Locate the cell with the specified text and output its (x, y) center coordinate. 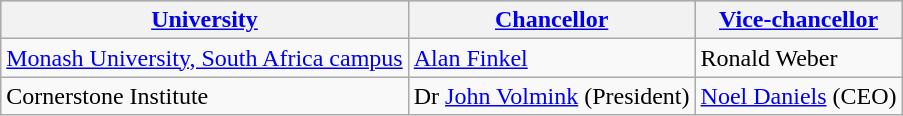
Ronald Weber (798, 58)
Vice-chancellor (798, 20)
Cornerstone Institute (204, 96)
University (204, 20)
Noel Daniels (CEO) (798, 96)
Dr John Volmink (President) (552, 96)
Alan Finkel (552, 58)
Monash University, South Africa campus (204, 58)
Chancellor (552, 20)
